Find where the given text appears and provide that cell's center as (X, Y) coordinate. 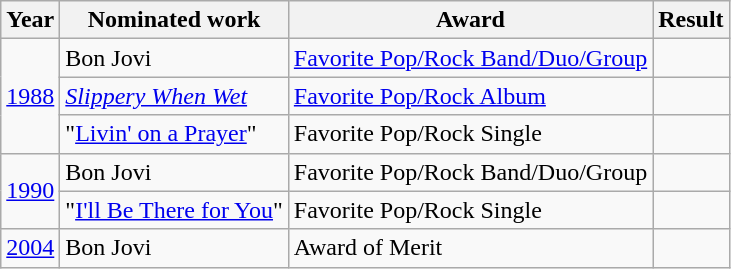
1988 (30, 96)
Favorite Pop/Rock Album (470, 96)
2004 (30, 248)
Nominated work (174, 20)
Award of Merit (470, 248)
Year (30, 20)
"Livin' on a Prayer" (174, 134)
1990 (30, 191)
Slippery When Wet (174, 96)
"I'll Be There for You" (174, 210)
Award (470, 20)
Result (691, 20)
